Return [x, y] of the center of cell containing provided text 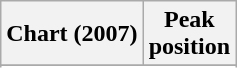
Chart (2007) [72, 34]
Peakposition [189, 34]
